For the text-containing cell, return its midpoint in (X, Y) coordinate format. 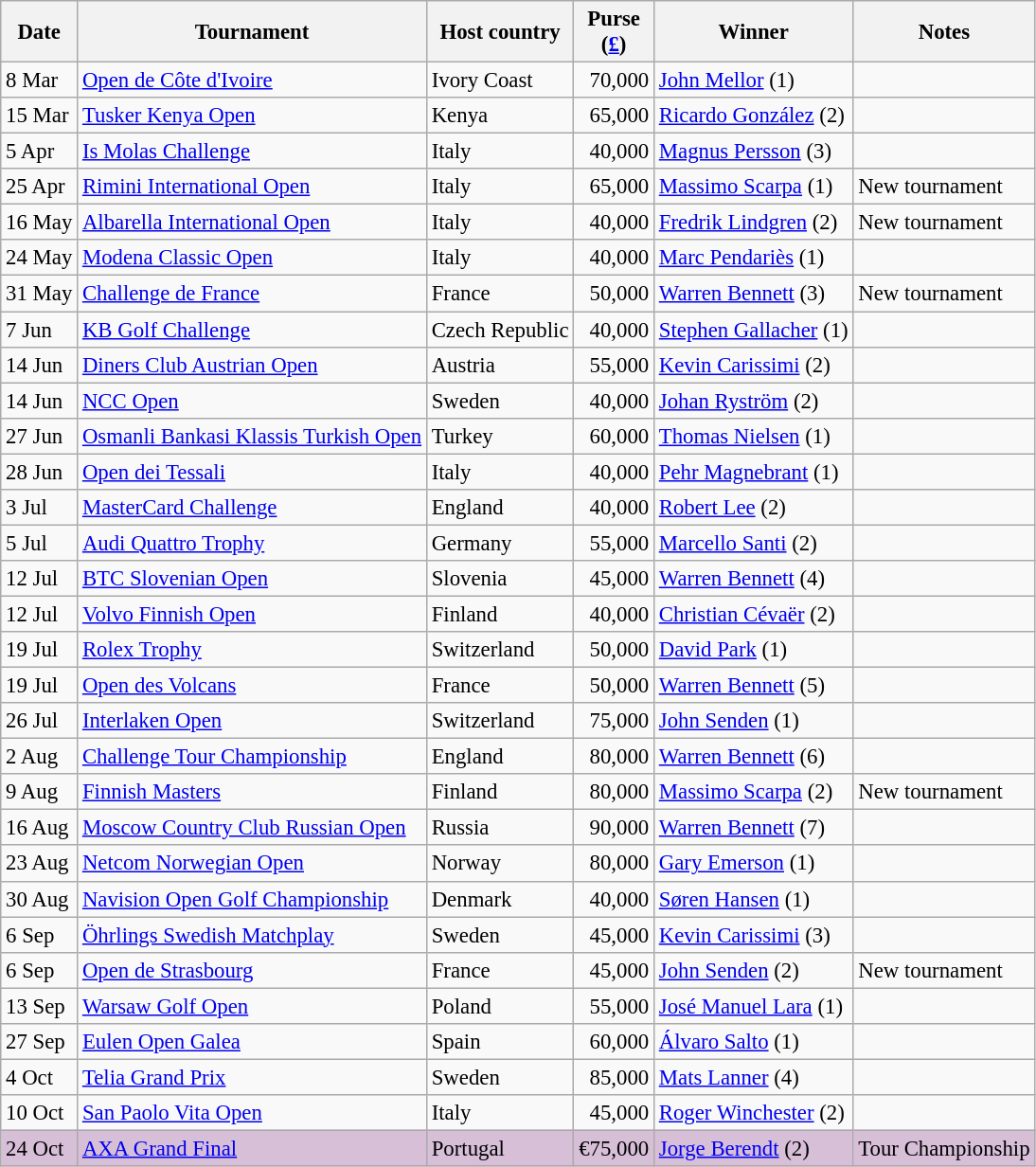
Navision Open Golf Championship (252, 899)
2 Aug (40, 757)
Telia Grand Prix (252, 1077)
Finnish Masters (252, 792)
Warren Bennett (4) (753, 579)
Slovenia (500, 579)
Turkey (500, 436)
10 Oct (40, 1113)
Norway (500, 864)
Winner (753, 32)
Massimo Scarpa (2) (753, 792)
Álvaro Salto (1) (753, 1042)
85,000 (614, 1077)
Ricardo González (2) (753, 116)
13 Sep (40, 1006)
Denmark (500, 899)
Open dei Tessali (252, 472)
4 Oct (40, 1077)
San Paolo Vita Open (252, 1113)
5 Apr (40, 152)
Osmanli Bankasi Klassis Turkish Open (252, 436)
David Park (1) (753, 650)
Open de Côte d'Ivoire (252, 81)
26 Jul (40, 721)
5 Jul (40, 543)
Gary Emerson (1) (753, 864)
Kenya (500, 116)
Marc Pendariès (1) (753, 259)
Rolex Trophy (252, 650)
Pehr Magnebrant (1) (753, 472)
MasterCard Challenge (252, 508)
Moscow Country Club Russian Open (252, 828)
KB Golf Challenge (252, 330)
Portugal (500, 1148)
Challenge de France (252, 294)
27 Jun (40, 436)
31 May (40, 294)
John Senden (2) (753, 970)
Albarella International Open (252, 223)
Stephen Gallacher (1) (753, 330)
Interlaken Open (252, 721)
3 Jul (40, 508)
BTC Slovenian Open (252, 579)
Rimini International Open (252, 187)
Magnus Persson (3) (753, 152)
Thomas Nielsen (1) (753, 436)
Diners Club Austrian Open (252, 365)
Purse(£) (614, 32)
Russia (500, 828)
Austria (500, 365)
€75,000 (614, 1148)
Kevin Carissimi (2) (753, 365)
9 Aug (40, 792)
Volvo Finnish Open (252, 614)
16 May (40, 223)
16 Aug (40, 828)
Warren Bennett (7) (753, 828)
8 Mar (40, 81)
24 May (40, 259)
Warren Bennett (6) (753, 757)
Challenge Tour Championship (252, 757)
Robert Lee (2) (753, 508)
Tour Championship (944, 1148)
Massimo Scarpa (1) (753, 187)
Open de Strasbourg (252, 970)
30 Aug (40, 899)
Tournament (252, 32)
24 Oct (40, 1148)
75,000 (614, 721)
Host country (500, 32)
15 Mar (40, 116)
25 Apr (40, 187)
Warsaw Golf Open (252, 1006)
Roger Winchester (2) (753, 1113)
Warren Bennett (5) (753, 686)
7 Jun (40, 330)
AXA Grand Final (252, 1148)
José Manuel Lara (1) (753, 1006)
John Mellor (1) (753, 81)
John Senden (1) (753, 721)
Marcello Santi (2) (753, 543)
Is Molas Challenge (252, 152)
Christian Cévaër (2) (753, 614)
Spain (500, 1042)
Fredrik Lindgren (2) (753, 223)
Mats Lanner (4) (753, 1077)
Öhrlings Swedish Matchplay (252, 935)
Netcom Norwegian Open (252, 864)
Johan Ryström (2) (753, 401)
Poland (500, 1006)
NCC Open (252, 401)
Audi Quattro Trophy (252, 543)
Kevin Carissimi (3) (753, 935)
Date (40, 32)
23 Aug (40, 864)
Modena Classic Open (252, 259)
Søren Hansen (1) (753, 899)
70,000 (614, 81)
Open des Volcans (252, 686)
Warren Bennett (3) (753, 294)
28 Jun (40, 472)
27 Sep (40, 1042)
Eulen Open Galea (252, 1042)
Czech Republic (500, 330)
Tusker Kenya Open (252, 116)
Jorge Berendt (2) (753, 1148)
90,000 (614, 828)
Ivory Coast (500, 81)
Notes (944, 32)
Germany (500, 543)
